Determine the [x, y] coordinate at the center of the cell enclosing the given text.  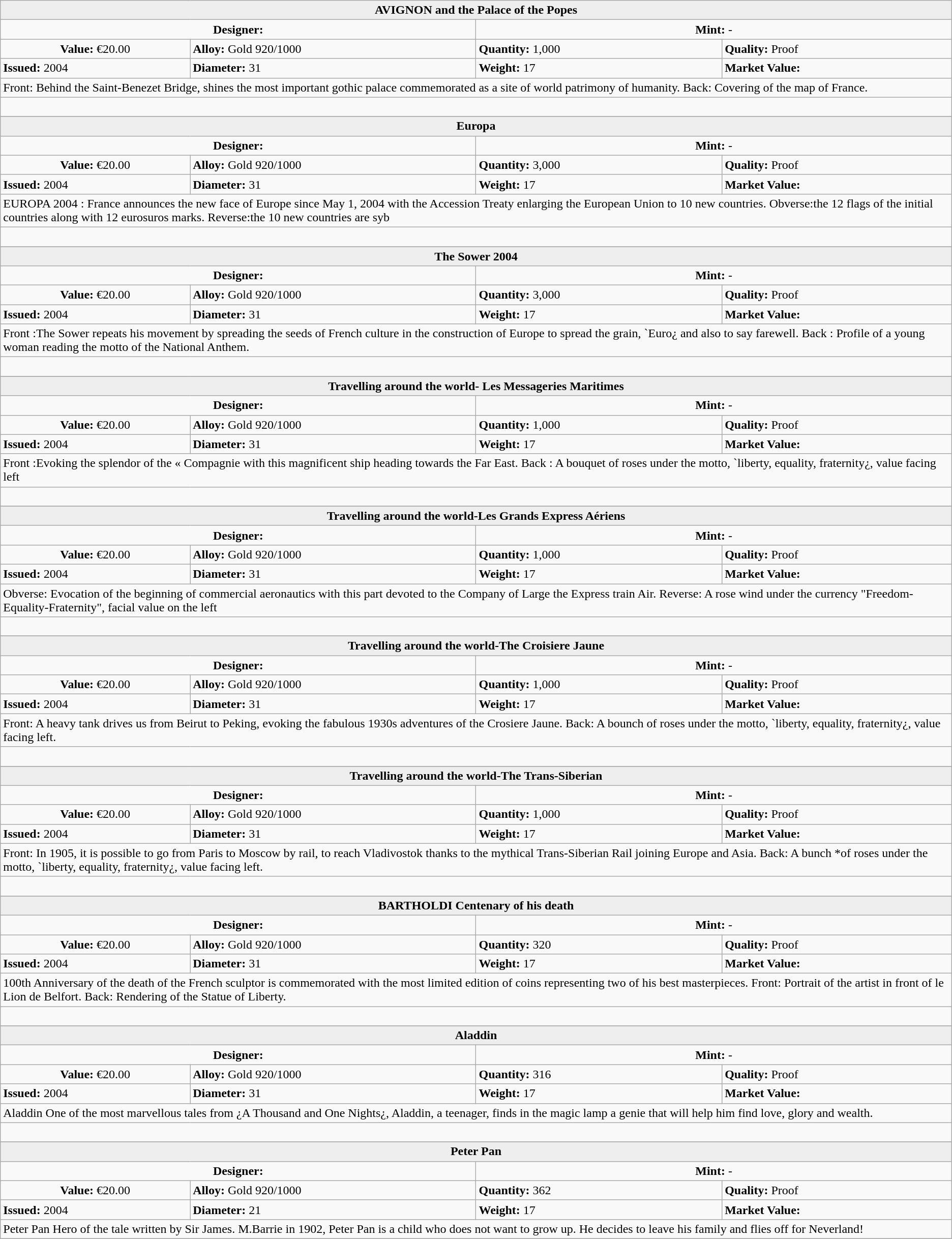
The Sower 2004 [476, 256]
Travelling around the world-Les Grands Express Aériens [476, 516]
Travelling around the world-The Croisiere Jaune [476, 646]
Quantity: 316 [599, 1074]
Travelling around the world-The Trans-Siberian [476, 776]
Quantity: 320 [599, 945]
BARTHOLDI Centenary of his death [476, 905]
Travelling around the world- Les Messageries Maritimes [476, 386]
Quantity: 362 [599, 1190]
Diameter: 21 [333, 1209]
AVIGNON and the Palace of the Popes [476, 10]
Aladdin [476, 1036]
Peter Pan [476, 1152]
Europa [476, 126]
